Detect which cell encompasses the target text, then output its [X, Y] center coordinate. 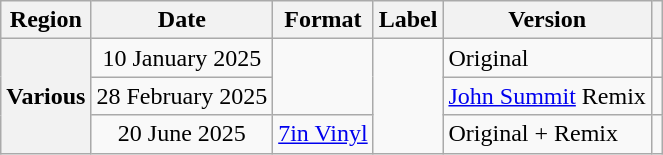
Original [547, 58]
7in Vinyl [324, 134]
Original + Remix [547, 134]
Version [547, 20]
John Summit Remix [547, 96]
Label [408, 20]
10 January 2025 [182, 58]
20 June 2025 [182, 134]
Region [46, 20]
Various [46, 96]
Format [324, 20]
Date [182, 20]
28 February 2025 [182, 96]
